Provide the [X, Y] coordinate of the cell's center where the given text is located.  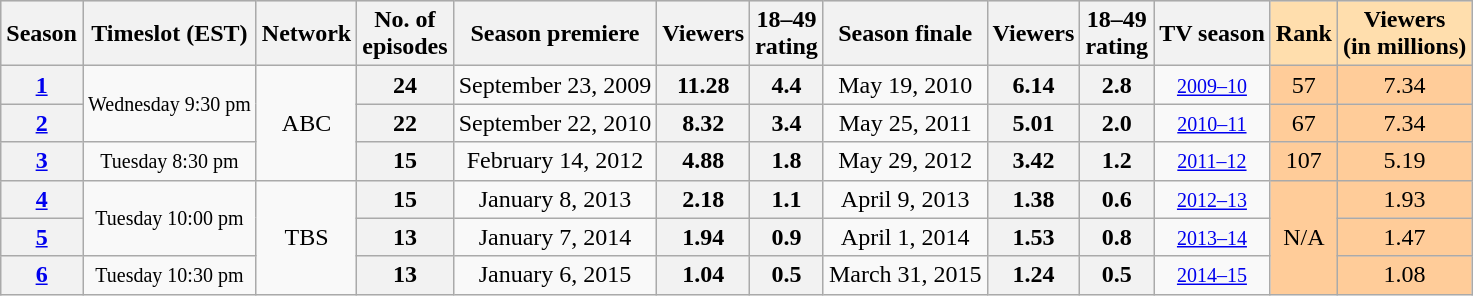
2.0 [1117, 123]
0.6 [1117, 199]
2012–13 [1212, 199]
Timeslot (EST) [169, 34]
April 1, 2014 [905, 237]
1.04 [704, 275]
May 29, 2012 [905, 161]
Tuesday 8:30 pm [169, 161]
N/A [1304, 237]
Viewers(in millions) [1404, 34]
September 23, 2009 [555, 85]
1.8 [787, 161]
May 19, 2010 [905, 85]
No. ofepisodes [405, 34]
2.18 [704, 199]
2010–11 [1212, 123]
4.88 [704, 161]
0.8 [1117, 237]
11.28 [704, 85]
January 6, 2015 [555, 275]
1.94 [704, 237]
Wednesday 9:30 pm [169, 104]
3.42 [1034, 161]
2.8 [1117, 85]
Tuesday 10:30 pm [169, 275]
April 9, 2013 [905, 199]
2013–14 [1212, 237]
Season premiere [555, 34]
107 [1304, 161]
2009–10 [1212, 85]
6.14 [1034, 85]
4.4 [787, 85]
Rank [1304, 34]
Network [306, 34]
67 [1304, 123]
September 22, 2010 [555, 123]
1.2 [1117, 161]
1.08 [1404, 275]
1 [42, 85]
3.4 [787, 123]
3 [42, 161]
2014–15 [1212, 275]
2 [42, 123]
Season finale [905, 34]
24 [405, 85]
ABC [306, 123]
4 [42, 199]
1.47 [1404, 237]
2011–12 [1212, 161]
1.1 [787, 199]
0.9 [787, 237]
Season [42, 34]
5.19 [1404, 161]
5.01 [1034, 123]
8.32 [704, 123]
February 14, 2012 [555, 161]
6 [42, 275]
January 7, 2014 [555, 237]
March 31, 2015 [905, 275]
1.53 [1034, 237]
TV season [1212, 34]
5 [42, 237]
May 25, 2011 [905, 123]
January 8, 2013 [555, 199]
1.24 [1034, 275]
57 [1304, 85]
TBS [306, 237]
Tuesday 10:00 pm [169, 218]
1.38 [1034, 199]
22 [405, 123]
1.93 [1404, 199]
